Identify which cell holds the provided text, then report its (X, Y) central coordinate. 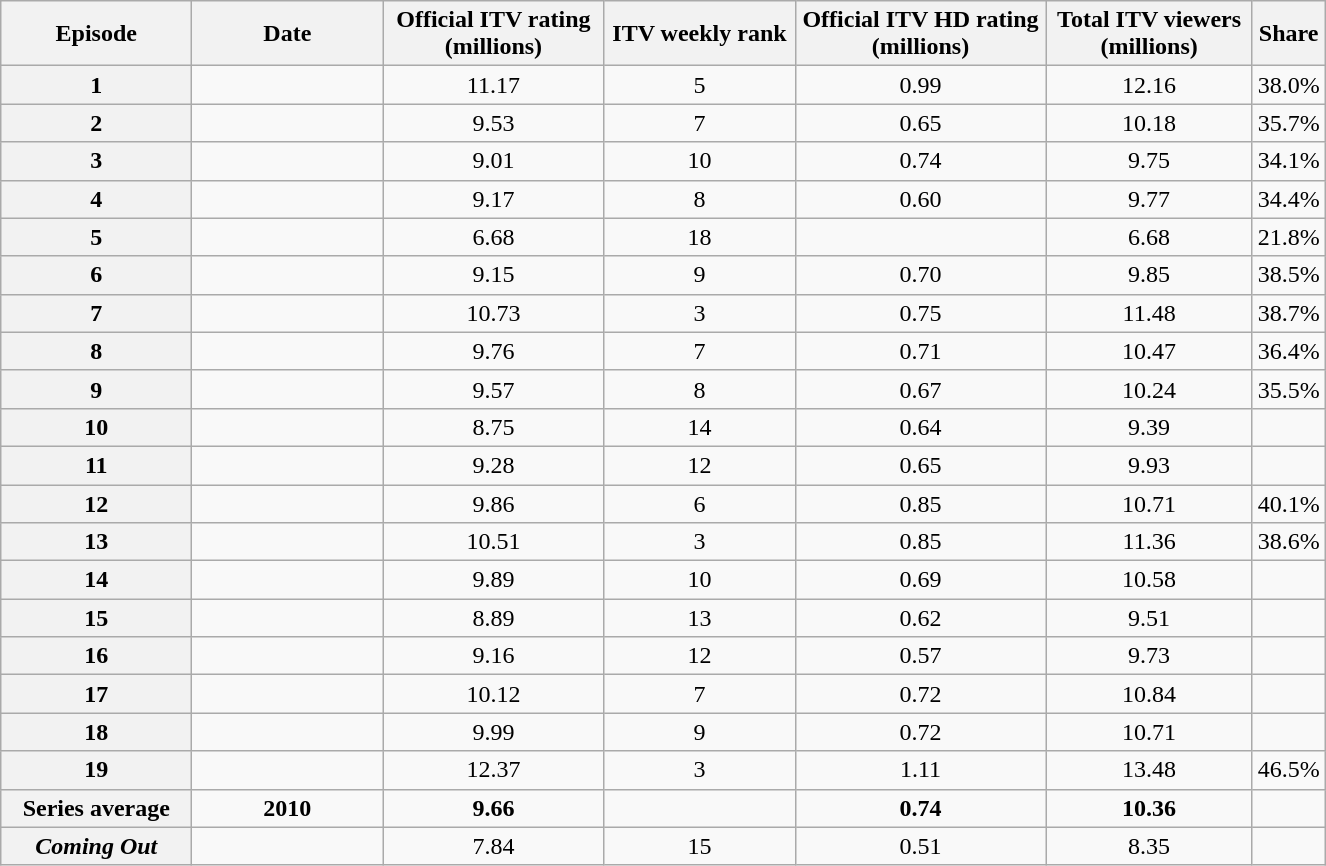
9.66 (494, 808)
9.73 (1149, 656)
Series average (96, 808)
9.85 (1149, 275)
Share (1288, 34)
0.99 (920, 85)
0.67 (920, 389)
10.12 (494, 694)
8.89 (494, 618)
38.6% (1288, 542)
1.11 (920, 770)
35.5% (1288, 389)
10.51 (494, 542)
9.15 (494, 275)
21.8% (1288, 237)
9.75 (1149, 161)
4 (96, 199)
0.70 (920, 275)
10.47 (1149, 351)
0.64 (920, 427)
10.18 (1149, 123)
9.51 (1149, 618)
1 (96, 85)
46.5% (1288, 770)
9.86 (494, 503)
7.84 (494, 846)
9.77 (1149, 199)
13.48 (1149, 770)
0.69 (920, 580)
36.4% (1288, 351)
0.75 (920, 313)
Date (288, 34)
38.0% (1288, 85)
Coming Out (96, 846)
9.76 (494, 351)
Total ITV viewers (millions) (1149, 34)
0.51 (920, 846)
2 (96, 123)
38.5% (1288, 275)
16 (96, 656)
34.4% (1288, 199)
11 (96, 465)
11.48 (1149, 313)
35.7% (1288, 123)
0.62 (920, 618)
19 (96, 770)
11.17 (494, 85)
12.16 (1149, 85)
12.37 (494, 770)
11.36 (1149, 542)
10.36 (1149, 808)
8.35 (1149, 846)
0.71 (920, 351)
10.73 (494, 313)
10.84 (1149, 694)
9.93 (1149, 465)
9.89 (494, 580)
9.39 (1149, 427)
10.24 (1149, 389)
8.75 (494, 427)
9.28 (494, 465)
0.57 (920, 656)
Episode (96, 34)
17 (96, 694)
Official ITV rating(millions) (494, 34)
Official ITV HD rating(millions) (920, 34)
9.17 (494, 199)
34.1% (1288, 161)
ITV weekly rank (700, 34)
10.58 (1149, 580)
9.53 (494, 123)
9.99 (494, 732)
9.01 (494, 161)
0.60 (920, 199)
38.7% (1288, 313)
2010 (288, 808)
9.16 (494, 656)
9.57 (494, 389)
40.1% (1288, 503)
